Output the (x, y) coordinate of the center of the cell containing the given text.  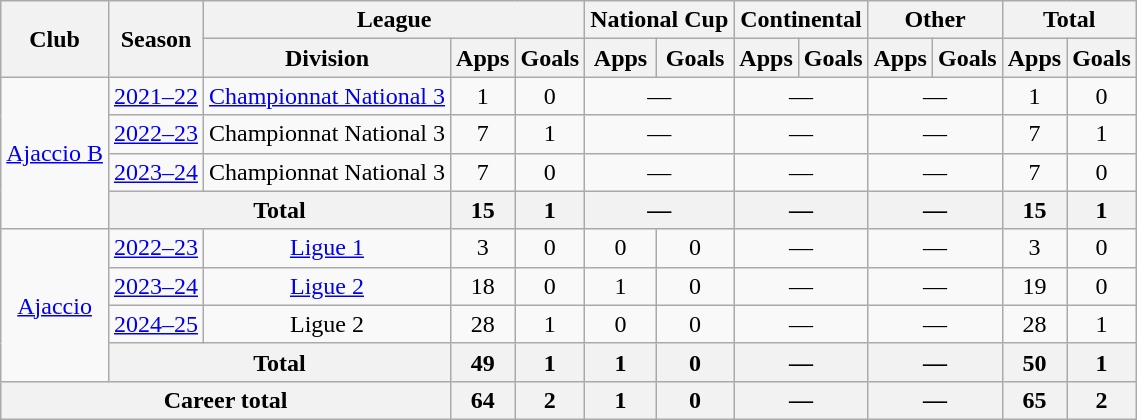
Club (55, 39)
18 (483, 286)
League (394, 20)
Season (156, 39)
2024–25 (156, 324)
2021–22 (156, 96)
Ajaccio (55, 305)
National Cup (660, 20)
Continental (801, 20)
Ligue 1 (328, 248)
64 (483, 400)
Ajaccio B (55, 153)
65 (1034, 400)
Division (328, 58)
50 (1034, 362)
Other (935, 20)
19 (1034, 286)
Career total (226, 400)
49 (483, 362)
